Determine the [X, Y] coordinate at the center of the cell enclosing the given text.  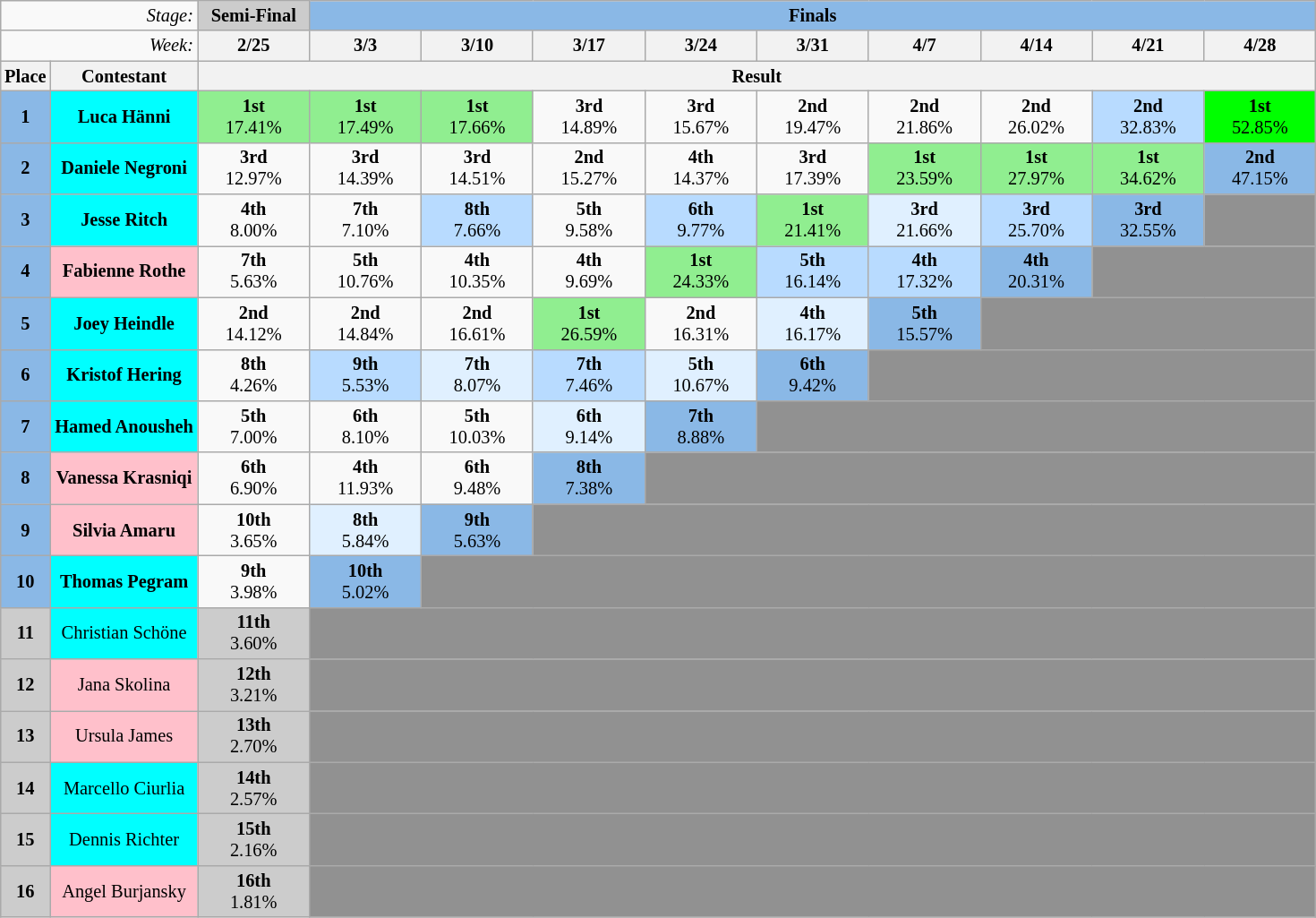
Finals [813, 15]
2nd14.84% [365, 323]
3/3 [365, 46]
4th11.93% [365, 478]
4th17.32% [924, 271]
6th9.14% [589, 426]
Angel Burjansky [124, 891]
11th3.60% [254, 633]
Joey Heindle [124, 323]
1st17.49% [365, 116]
3rd25.70% [1037, 220]
8th7.38% [589, 478]
3rd15.67% [700, 116]
Hamed Anousheh [124, 426]
6th6.90% [254, 478]
3/24 [700, 46]
2nd19.47% [813, 116]
8 [25, 478]
7th7.10% [365, 220]
5th16.14% [813, 271]
4/7 [924, 46]
2nd14.12% [254, 323]
5th10.76% [365, 271]
3rd12.97% [254, 168]
Silvia Amaru [124, 530]
1st26.59% [589, 323]
9 [25, 530]
16th1.81% [254, 891]
2nd47.15% [1260, 168]
9th3.98% [254, 581]
7th8.88% [700, 426]
3rd21.66% [924, 220]
7 [25, 426]
Result [757, 76]
13th2.70% [254, 736]
6th9.77% [700, 220]
4/21 [1148, 46]
1st17.41% [254, 116]
6th9.48% [478, 478]
4/28 [1260, 46]
7th7.46% [589, 375]
Week: [98, 46]
Semi-Final [254, 15]
Luca Hänni [124, 116]
Daniele Negroni [124, 168]
Ursula James [124, 736]
2nd26.02% [1037, 116]
Christian Schöne [124, 633]
8th4.26% [254, 375]
2nd15.27% [589, 168]
4th8.00% [254, 220]
14 [25, 788]
2/25 [254, 46]
1st27.97% [1037, 168]
3/17 [589, 46]
5 [25, 323]
4th20.31% [1037, 271]
5th9.58% [589, 220]
1st21.41% [813, 220]
9th5.63% [478, 530]
5th7.00% [254, 426]
4th16.17% [813, 323]
12th3.21% [254, 685]
3 [25, 220]
11 [25, 633]
6th8.10% [365, 426]
Contestant [124, 76]
9th5.53% [365, 375]
1st17.66% [478, 116]
2nd16.61% [478, 323]
Dennis Richter [124, 839]
13 [25, 736]
16 [25, 891]
Marcello Ciurlia [124, 788]
1 [25, 116]
3/31 [813, 46]
4/14 [1037, 46]
3rd32.55% [1148, 220]
3rd14.89% [589, 116]
5th15.57% [924, 323]
8th7.66% [478, 220]
1st24.33% [700, 271]
1st34.62% [1148, 168]
2nd32.83% [1148, 116]
6th9.42% [813, 375]
Thomas Pegram [124, 581]
Fabienne Rothe [124, 271]
1st23.59% [924, 168]
Kristof Hering [124, 375]
4th9.69% [589, 271]
12 [25, 685]
7th8.07% [478, 375]
Stage: [98, 15]
2nd16.31% [700, 323]
7th5.63% [254, 271]
3rd14.51% [478, 168]
3/10 [478, 46]
4th10.35% [478, 271]
6 [25, 375]
3rd14.39% [365, 168]
Jesse Ritch [124, 220]
5th10.03% [478, 426]
4th14.37% [700, 168]
4 [25, 271]
3rd17.39% [813, 168]
2nd21.86% [924, 116]
10 [25, 581]
2 [25, 168]
15th2.16% [254, 839]
5th10.67% [700, 375]
8th5.84% [365, 530]
15 [25, 839]
Jana Skolina [124, 685]
Place [25, 76]
Vanessa Krasniqi [124, 478]
1st52.85% [1260, 116]
10th3.65% [254, 530]
14th2.57% [254, 788]
10th5.02% [365, 581]
